Return [X, Y] of the center of cell containing provided text 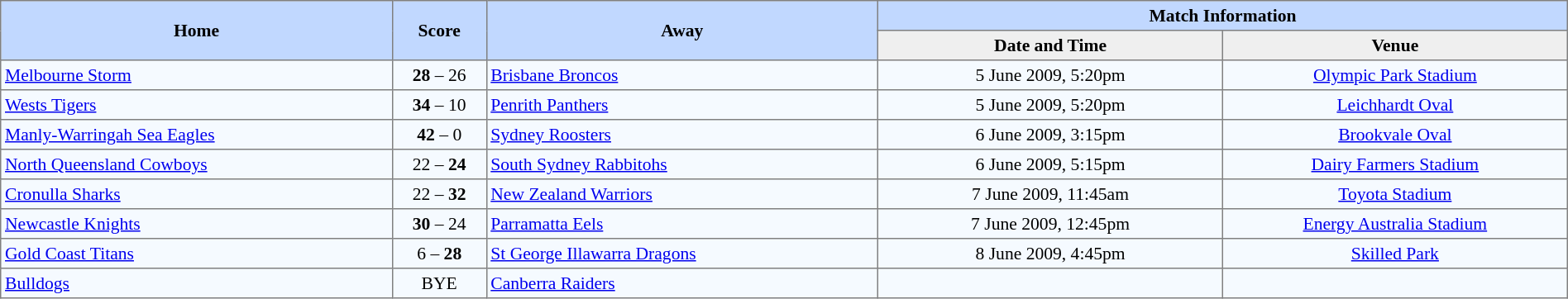
Date and Time [1050, 45]
Brookvale Oval [1394, 135]
Home [197, 31]
Skilled Park [1394, 254]
34 – 10 [439, 105]
Wests Tigers [197, 105]
22 – 24 [439, 164]
Leichhardt Oval [1394, 105]
Venue [1394, 45]
7 June 2009, 11:45am [1050, 194]
Dairy Farmers Stadium [1394, 164]
8 June 2009, 4:45pm [1050, 254]
6 June 2009, 5:15pm [1050, 164]
Toyota Stadium [1394, 194]
Melbourne Storm [197, 75]
Penrith Panthers [682, 105]
Away [682, 31]
22 – 32 [439, 194]
Sydney Roosters [682, 135]
Newcastle Knights [197, 224]
Parramatta Eels [682, 224]
St George Illawarra Dragons [682, 254]
Gold Coast Titans [197, 254]
7 June 2009, 12:45pm [1050, 224]
Cronulla Sharks [197, 194]
Match Information [1223, 16]
6 June 2009, 3:15pm [1050, 135]
Brisbane Broncos [682, 75]
Bulldogs [197, 283]
6 – 28 [439, 254]
30 – 24 [439, 224]
42 – 0 [439, 135]
Canberra Raiders [682, 283]
Manly-Warringah Sea Eagles [197, 135]
Score [439, 31]
South Sydney Rabbitohs [682, 164]
Energy Australia Stadium [1394, 224]
BYE [439, 283]
28 – 26 [439, 75]
New Zealand Warriors [682, 194]
Olympic Park Stadium [1394, 75]
North Queensland Cowboys [197, 164]
